Pinpoint the cell where the given text exists, returning its (x, y) midpoint coordinate. 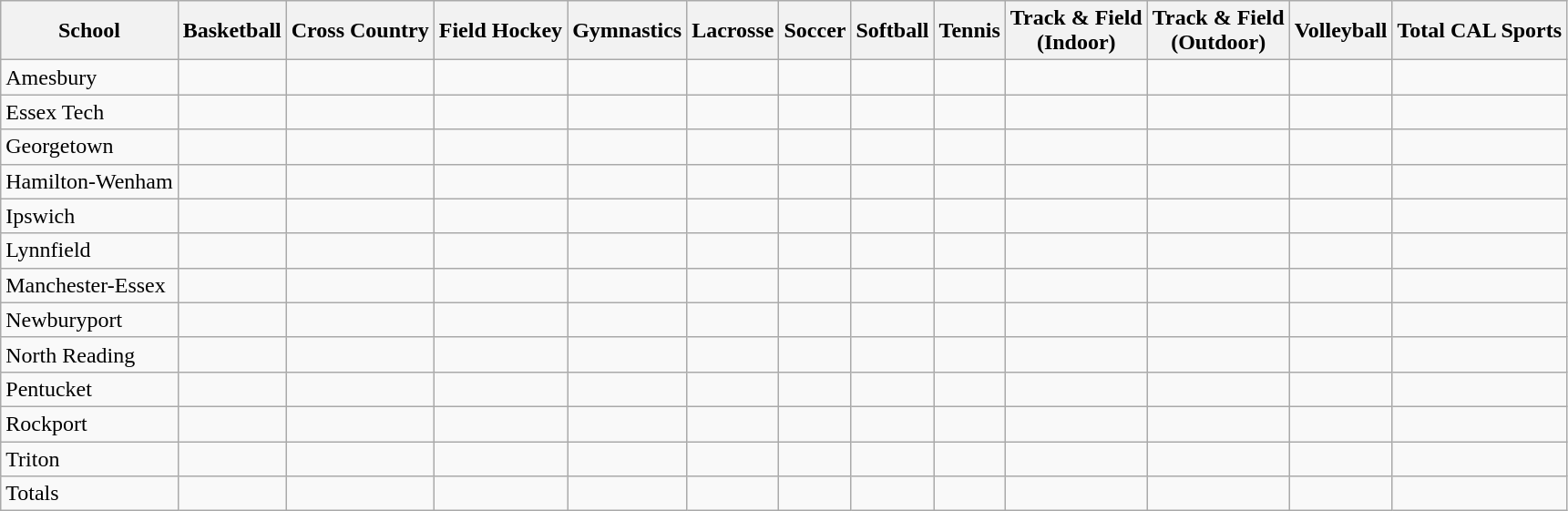
Hamilton-Wenham (89, 181)
Newburyport (89, 320)
Gymnastics (627, 31)
North Reading (89, 354)
Total CAL Sports (1480, 31)
Essex Tech (89, 112)
Track & Field(Outdoor) (1218, 31)
Pentucket (89, 389)
Rockport (89, 424)
Volleyball (1341, 31)
Ipswich (89, 216)
Totals (89, 494)
Soccer (815, 31)
School (89, 31)
Triton (89, 458)
Softball (893, 31)
Cross Country (360, 31)
Tennis (969, 31)
Lynnfield (89, 250)
Lacrosse (733, 31)
Basketball (231, 31)
Field Hockey (500, 31)
Georgetown (89, 147)
Manchester-Essex (89, 285)
Amesbury (89, 77)
Track & Field(Indoor) (1076, 31)
